Provide the [x, y] coordinate of the cell's center where the given text is located.  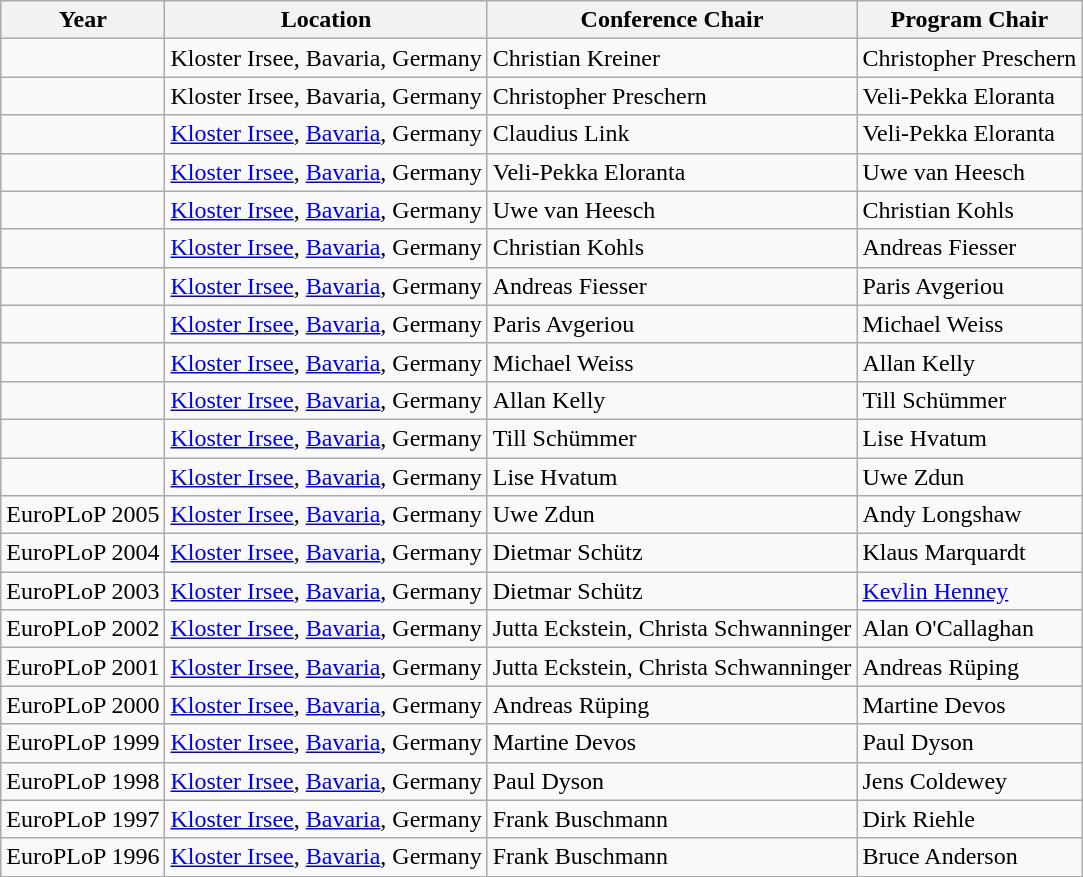
EuroPLoP 2000 [83, 705]
Kevlin Henney [970, 591]
EuroPLoP 2003 [83, 591]
EuroPLoP 1996 [83, 857]
Claudius Link [672, 134]
Location [326, 20]
EuroPLoP 1998 [83, 781]
EuroPLoP 2002 [83, 629]
Bruce Anderson [970, 857]
Dirk Riehle [970, 819]
Program Chair [970, 20]
EuroPLoP 2005 [83, 515]
EuroPLoP 1997 [83, 819]
EuroPLoP 1999 [83, 743]
Klaus Marquardt [970, 553]
Christian Kreiner [672, 58]
EuroPLoP 2001 [83, 667]
Conference Chair [672, 20]
Jens Coldewey [970, 781]
Year [83, 20]
Andy Longshaw [970, 515]
EuroPLoP 2004 [83, 553]
Alan O'Callaghan [970, 629]
